Provide the [x, y] coordinate of the cell's center where the given text is located.  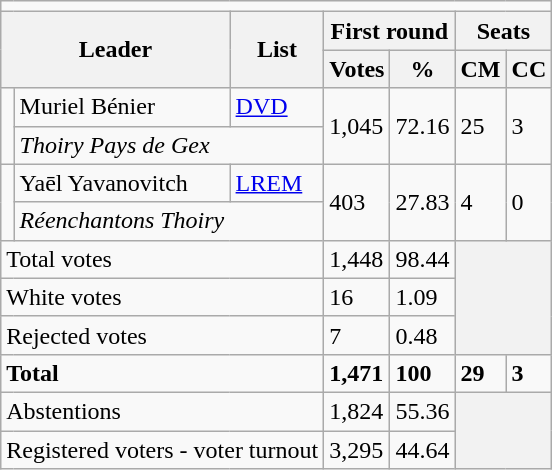
Seats [504, 31]
1,045 [357, 126]
White votes [162, 297]
% [422, 69]
Thoiry Pays de Gex [169, 145]
Réenchantons Thoiry [169, 221]
27.83 [422, 202]
25 [480, 126]
Yaēl Yavanovitch [122, 183]
403 [357, 202]
Muriel Bénier [122, 107]
Total [162, 373]
List [277, 50]
Rejected votes [162, 335]
16 [357, 297]
44.64 [422, 449]
Abstentions [162, 411]
LREM [277, 183]
100 [422, 373]
CC [529, 69]
7 [357, 335]
Leader [116, 50]
Registered voters - voter turnout [162, 449]
72.16 [422, 126]
1,448 [357, 259]
29 [480, 373]
3,295 [357, 449]
1.09 [422, 297]
CM [480, 69]
55.36 [422, 411]
DVD [277, 107]
Total votes [162, 259]
First round [390, 31]
1,471 [357, 373]
0 [529, 202]
Votes [357, 69]
98.44 [422, 259]
0.48 [422, 335]
1,824 [357, 411]
4 [480, 202]
